Locate the cell with the specified text and output its (x, y) center coordinate. 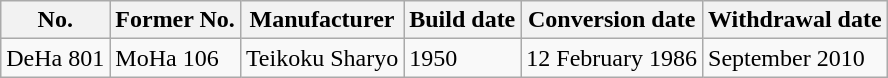
Teikoku Sharyo (322, 58)
Manufacturer (322, 20)
September 2010 (796, 58)
No. (56, 20)
DeHa 801 (56, 58)
Build date (462, 20)
Withdrawal date (796, 20)
1950 (462, 58)
MoHa 106 (176, 58)
Conversion date (612, 20)
Former No. (176, 20)
12 February 1986 (612, 58)
